Locate the cell with the specified text and output its [x, y] center coordinate. 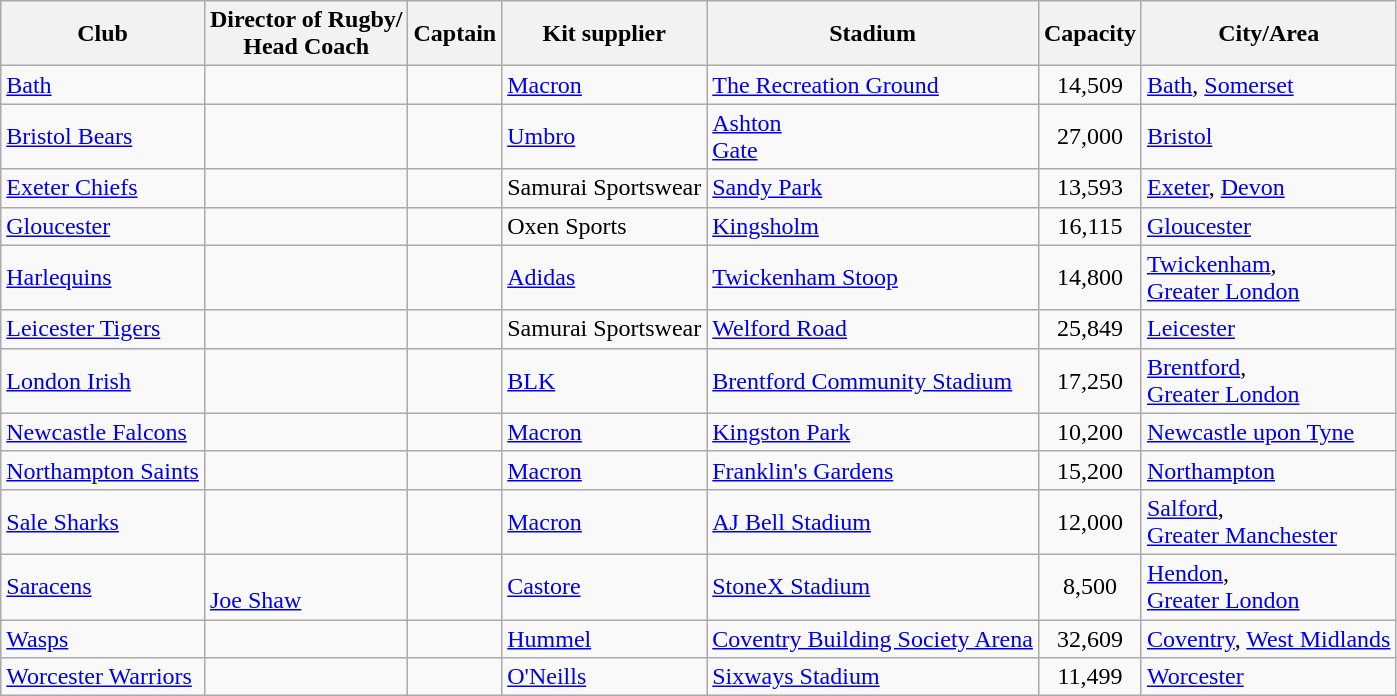
London Irish [103, 380]
City/Area [1268, 34]
The Recreation Ground [873, 85]
Coventry Building Society Arena [873, 639]
Hendon,Greater London [1268, 586]
Kit supplier [604, 34]
17,250 [1090, 380]
Castore [604, 586]
15,200 [1090, 470]
Umbro [604, 136]
Adidas [604, 278]
Exeter Chiefs [103, 188]
Newcastle Falcons [103, 432]
16,115 [1090, 226]
Leicester Tigers [103, 329]
13,593 [1090, 188]
BLK [604, 380]
Oxen Sports [604, 226]
Hummel [604, 639]
Club [103, 34]
12,000 [1090, 522]
Franklin's Gardens [873, 470]
Northampton Saints [103, 470]
Wasps [103, 639]
32,609 [1090, 639]
Harlequins [103, 278]
Bristol Bears [103, 136]
Twickenham,Greater London [1268, 278]
Kingston Park [873, 432]
Stadium [873, 34]
StoneX Stadium [873, 586]
27,000 [1090, 136]
Bristol [1268, 136]
Leicester [1268, 329]
Welford Road [873, 329]
Sandy Park [873, 188]
Newcastle upon Tyne [1268, 432]
Salford,Greater Manchester [1268, 522]
Worcester [1268, 677]
Northampton [1268, 470]
Joe Shaw [306, 586]
11,499 [1090, 677]
8,500 [1090, 586]
Brentford,Greater London [1268, 380]
10,200 [1090, 432]
Sale Sharks [103, 522]
Sixways Stadium [873, 677]
Worcester Warriors [103, 677]
Coventry, West Midlands [1268, 639]
Capacity [1090, 34]
O'Neills [604, 677]
Saracens [103, 586]
Kingsholm [873, 226]
Bath [103, 85]
AshtonGate [873, 136]
Brentford Community Stadium [873, 380]
Bath, Somerset [1268, 85]
Twickenham Stoop [873, 278]
14,509 [1090, 85]
AJ Bell Stadium [873, 522]
Exeter, Devon [1268, 188]
14,800 [1090, 278]
25,849 [1090, 329]
Captain [455, 34]
Director of Rugby/Head Coach [306, 34]
